Determine the [x, y] coordinate at the center of the cell enclosing the given text.  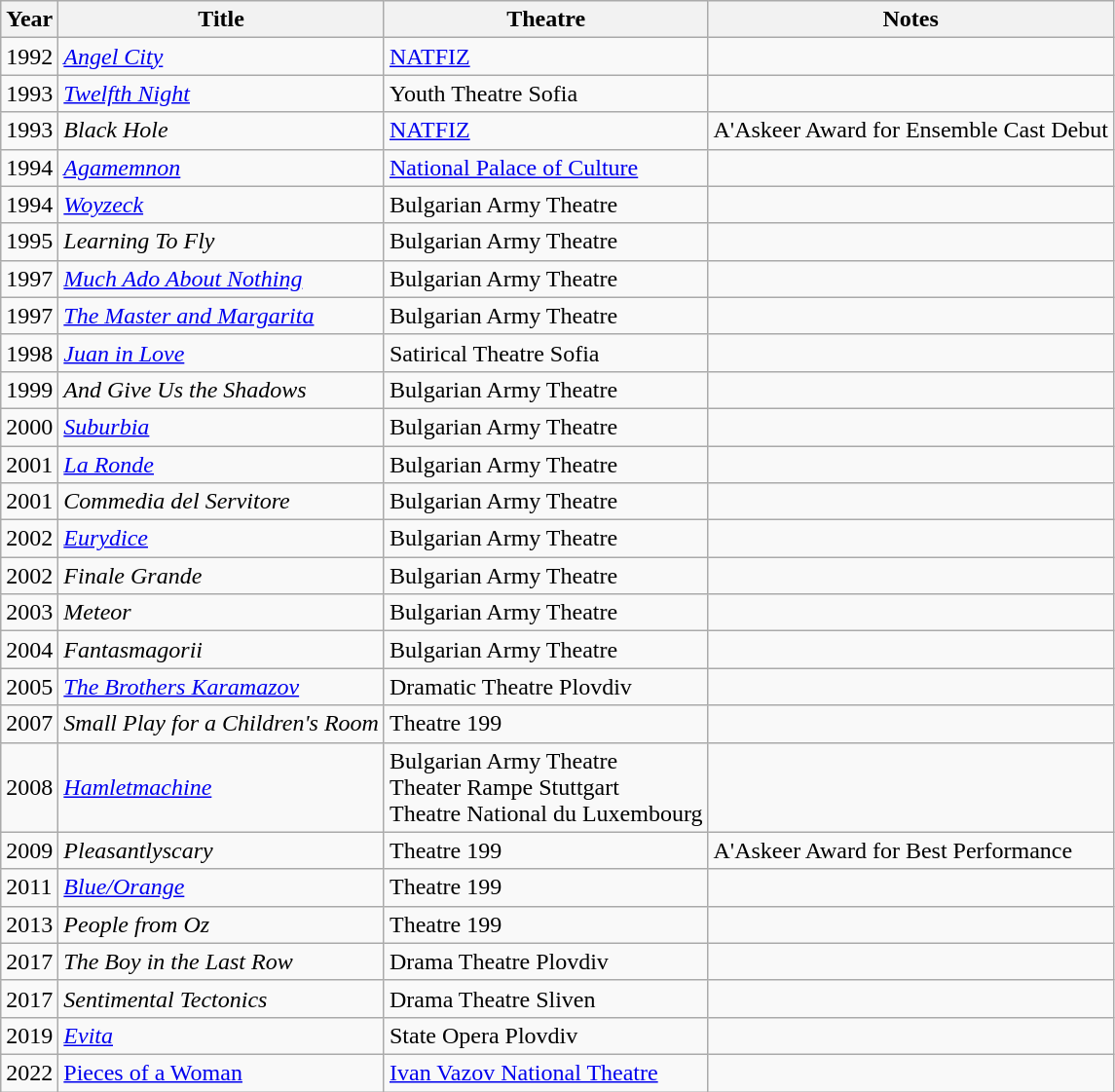
Bulgarian Army TheatreTheater Rampe StuttgartTheatre National du Luxembourg [545, 787]
Drama Theatre Sliven [545, 998]
Notes [911, 19]
Woyzeck [222, 205]
Youth Theatre Sofia [545, 94]
Drama Theatre Plovdiv [545, 961]
Dramatic Theatre Plovdiv [545, 687]
Commedia del Servitore [222, 502]
1998 [29, 353]
Eurydice [222, 539]
Learning To Fly [222, 242]
Suburbia [222, 427]
Satirical Theatre Sofia [545, 353]
2019 [29, 1036]
National Palace of Culture [545, 168]
Meteor [222, 613]
Pieces of a Woman [222, 1073]
And Give Us the Shadows [222, 390]
Evita [222, 1036]
People from Oz [222, 924]
A'Askeer Award for Ensemble Cast Debut [911, 131]
Theatre [545, 19]
1992 [29, 56]
Agamemnon [222, 168]
2000 [29, 427]
1995 [29, 242]
Twelfth Night [222, 94]
Ivan Vazov National Theatre [545, 1073]
The Boy in the Last Row [222, 961]
2007 [29, 724]
Sentimental Tectonics [222, 998]
2003 [29, 613]
2009 [29, 850]
Hamletmachine [222, 787]
State Opera Plovdiv [545, 1036]
Juan in Love [222, 353]
The Master and Margarita [222, 316]
Blue/Orange [222, 887]
2013 [29, 924]
Fantasmagorii [222, 650]
2022 [29, 1073]
La Ronde [222, 465]
Pleasantlyscary [222, 850]
1999 [29, 390]
2011 [29, 887]
The Brothers Karamazov [222, 687]
Year [29, 19]
2005 [29, 687]
2008 [29, 787]
Title [222, 19]
2004 [29, 650]
Black Hole [222, 131]
Angel City [222, 56]
Much Ado About Nothing [222, 279]
Finale Grande [222, 576]
Small Play for a Children's Room [222, 724]
A'Askeer Award for Best Performance [911, 850]
